Determine the (X, Y) coordinate at the center of the cell enclosing the given text.  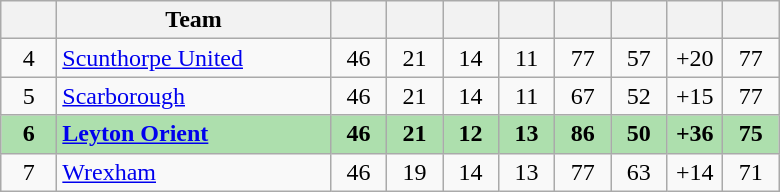
6 (29, 134)
Scunthorpe United (194, 58)
Leyton Orient (194, 134)
Wrexham (194, 172)
Scarborough (194, 96)
4 (29, 58)
50 (639, 134)
67 (583, 96)
5 (29, 96)
12 (470, 134)
+15 (695, 96)
19 (414, 172)
75 (751, 134)
57 (639, 58)
+36 (695, 134)
86 (583, 134)
7 (29, 172)
71 (751, 172)
Team (194, 20)
+14 (695, 172)
52 (639, 96)
63 (639, 172)
+20 (695, 58)
